Return the [x, y] coordinate for the center point of the cell that contains the specified text.  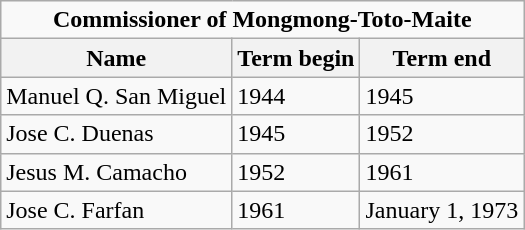
Manuel Q. San Miguel [116, 96]
Jesus M. Camacho [116, 172]
Term begin [296, 58]
Name [116, 58]
Term end [442, 58]
January 1, 1973 [442, 210]
Jose C. Farfan [116, 210]
Commissioner of Mongmong-Toto-Maite [262, 20]
Jose C. Duenas [116, 134]
1944 [296, 96]
